Identify which cell holds the provided text, then report its (x, y) central coordinate. 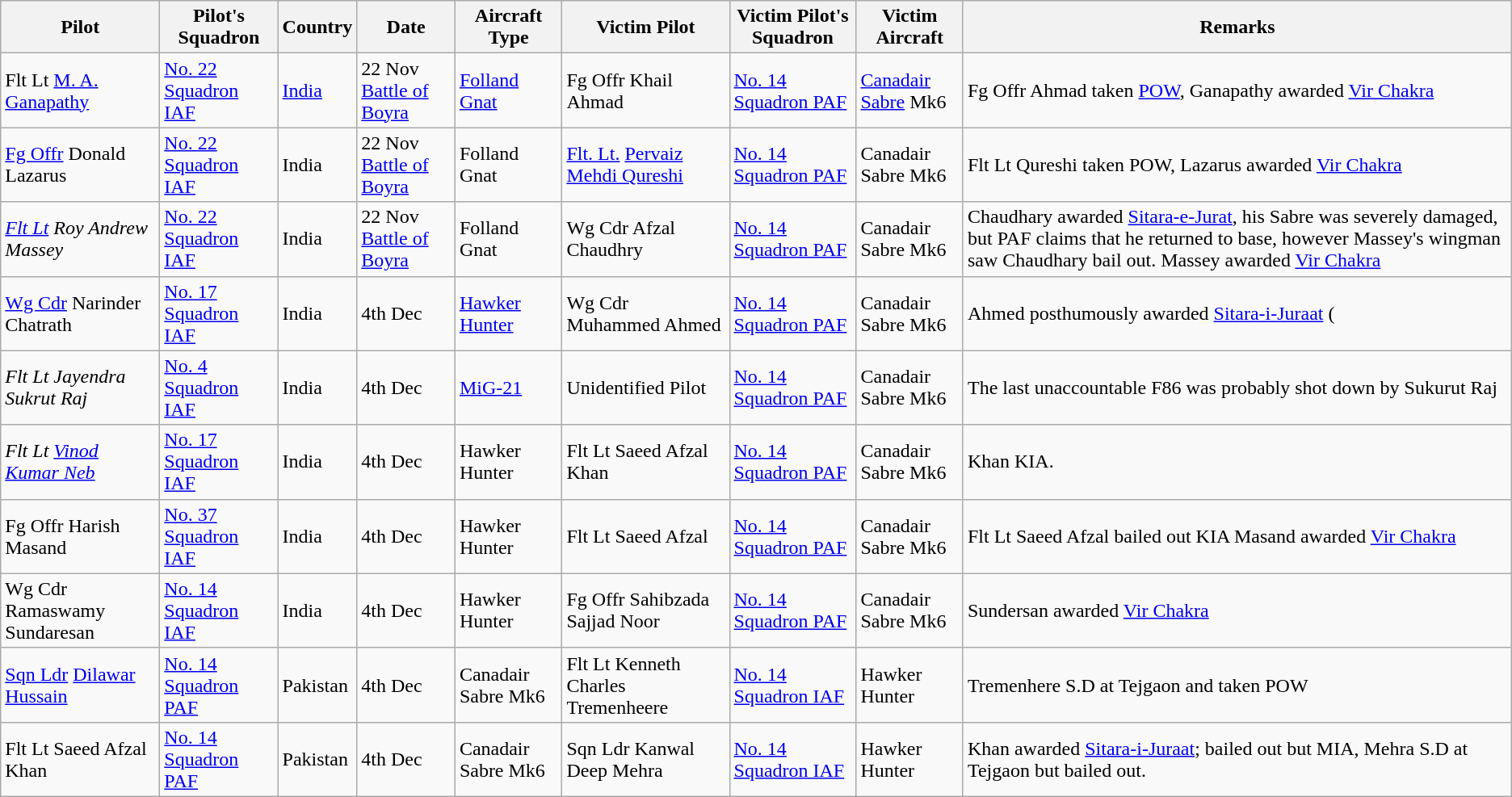
Fg Offr Sahibzada Sajjad Noor (646, 610)
Fg Offr Khail Ahmad (646, 90)
Sqn Ldr Kanwal Deep Mehra (646, 759)
Pilot's Squadron (219, 27)
Pilot (81, 27)
Wg Cdr Narinder Chatrath (81, 313)
Tremenhere S.D at Tejgaon and taken POW (1237, 685)
MiG-21 (509, 388)
Victim Pilot's Squadron (793, 27)
Remarks (1237, 27)
Wg Cdr Ramaswamy Sundaresan (81, 610)
Victim Pilot (646, 27)
Victim Aircraft (909, 27)
Flt. Lt. Pervaiz Mehdi Qureshi (646, 165)
Flt Lt Qureshi taken POW, Lazarus awarded Vir Chakra (1237, 165)
No. 37 Squadron IAF (219, 536)
Sundersan awarded Vir Chakra (1237, 610)
No. 4 Squadron IAF (219, 388)
Flt Lt Jayendra Sukrut Raj (81, 388)
Fg Offr Harish Masand (81, 536)
Flt Lt Kenneth Charles Tremenheere (646, 685)
Wg Cdr Muhammed Ahmed (646, 313)
Sqn Ldr Dilawar Hussain (81, 685)
Unidentified Pilot (646, 388)
Khan awarded Sitara-i-Juraat; bailed out but MIA, Mehra S.D at Tejgaon but bailed out. (1237, 759)
Fg Offr Ahmad taken POW, Ganapathy awarded Vir Chakra (1237, 90)
The last unaccountable F86 was probably shot down by Sukurut Raj (1237, 388)
Aircraft Type (509, 27)
Fg Offr Donald Lazarus (81, 165)
Country (317, 27)
Khan KIA. (1237, 462)
Flt Lt M. A. Ganapathy (81, 90)
Flt Lt Roy Andrew Massey (81, 239)
Wg Cdr Afzal Chaudhry (646, 239)
Flt Lt Saeed Afzal (646, 536)
Flt Lt Vinod Kumar Neb (81, 462)
Date (406, 27)
Ahmed posthumously awarded Sitara-i-Juraat ( (1237, 313)
Flt Lt Saeed Afzal bailed out KIA Masand awarded Vir Chakra (1237, 536)
